From the cell containing the given text, extract its center point as (X, Y) coordinate. 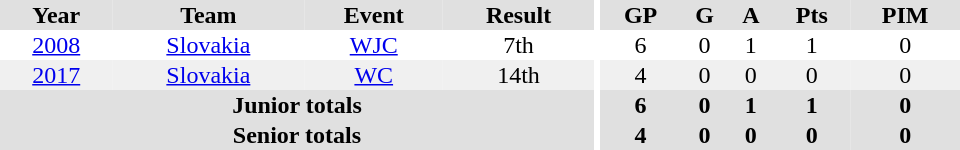
WJC (374, 45)
2008 (56, 45)
G (705, 15)
7th (518, 45)
WC (374, 75)
14th (518, 75)
2017 (56, 75)
GP (641, 15)
A (750, 15)
Team (208, 15)
PIM (905, 15)
Year (56, 15)
Event (374, 15)
Senior totals (297, 135)
Pts (812, 15)
Result (518, 15)
Junior totals (297, 105)
